Capture the cell that displays the provided text and extract its [X, Y] central coordinate. 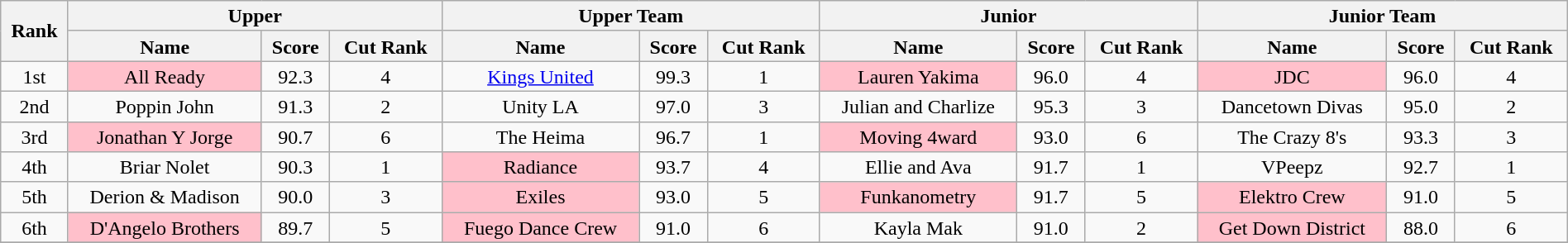
JDC [1292, 76]
Moving 4ward [918, 137]
91.3 [296, 106]
Upper [255, 17]
90.0 [296, 197]
88.0 [1421, 228]
Junior Team [1383, 17]
Upper Team [630, 17]
Kings United [541, 76]
Elektro Crew [1292, 197]
89.7 [296, 228]
90.7 [296, 137]
Ellie and Ava [918, 167]
Derion & Madison [165, 197]
Rank [35, 31]
Unity LA [541, 106]
Lauren Yakima [918, 76]
Radiance [541, 167]
95.0 [1421, 106]
Kayla Mak [918, 228]
Dancetown Divas [1292, 106]
96.7 [673, 137]
3rd [35, 137]
97.0 [673, 106]
Exiles [541, 197]
5th [35, 197]
Poppin John [165, 106]
Funkanometry [918, 197]
Jonathan Y Jorge [165, 137]
Fuego Dance Crew [541, 228]
1st [35, 76]
93.3 [1421, 137]
Junior [1009, 17]
The Crazy 8's [1292, 137]
95.3 [1052, 106]
VPeepz [1292, 167]
92.3 [296, 76]
92.7 [1421, 167]
D'Angelo Brothers [165, 228]
2nd [35, 106]
Get Down District [1292, 228]
6th [35, 228]
4th [35, 167]
Julian and Charlize [918, 106]
Briar Nolet [165, 167]
99.3 [673, 76]
All Ready [165, 76]
The Heima [541, 137]
90.3 [296, 167]
93.7 [673, 167]
